Capture the cell that displays the provided text and extract its [x, y] central coordinate. 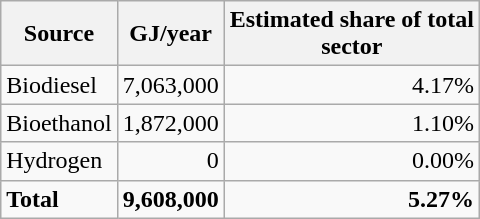
1.10% [352, 123]
Bioethanol [59, 123]
Source [59, 34]
Biodiesel [59, 85]
Estimated share of totalsector [352, 34]
Hydrogen [59, 161]
4.17% [352, 85]
7,063,000 [170, 85]
1,872,000 [170, 123]
Total [59, 199]
0 [170, 161]
5.27% [352, 199]
GJ/year [170, 34]
0.00% [352, 161]
9,608,000 [170, 199]
